Scan for the cell matching the given text and deliver its (X, Y) coordinate at center. 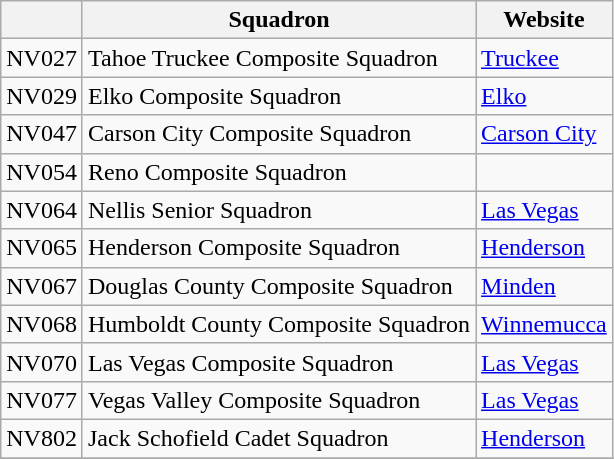
NV027 (42, 58)
NV029 (42, 96)
Tahoe Truckee Composite Squadron (278, 58)
Elko Composite Squadron (278, 96)
NV067 (42, 286)
NV068 (42, 324)
Truckee (544, 58)
Reno Composite Squadron (278, 172)
NV802 (42, 438)
NV047 (42, 134)
Las Vegas Composite Squadron (278, 362)
Jack Schofield Cadet Squadron (278, 438)
NV077 (42, 400)
Carson City Composite Squadron (278, 134)
Henderson Composite Squadron (278, 248)
NV065 (42, 248)
NV064 (42, 210)
Nellis Senior Squadron (278, 210)
Website (544, 20)
Humboldt County Composite Squadron (278, 324)
Elko (544, 96)
Minden (544, 286)
NV054 (42, 172)
Winnemucca (544, 324)
NV070 (42, 362)
Vegas Valley Composite Squadron (278, 400)
Carson City (544, 134)
Douglas County Composite Squadron (278, 286)
Squadron (278, 20)
